Capture the cell that displays the provided text and extract its (X, Y) central coordinate. 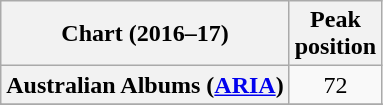
72 (335, 85)
Chart (2016–17) (145, 34)
Peakposition (335, 34)
Australian Albums (ARIA) (145, 85)
